Return the (X, Y) coordinate for the center point of the cell that contains the specified text.  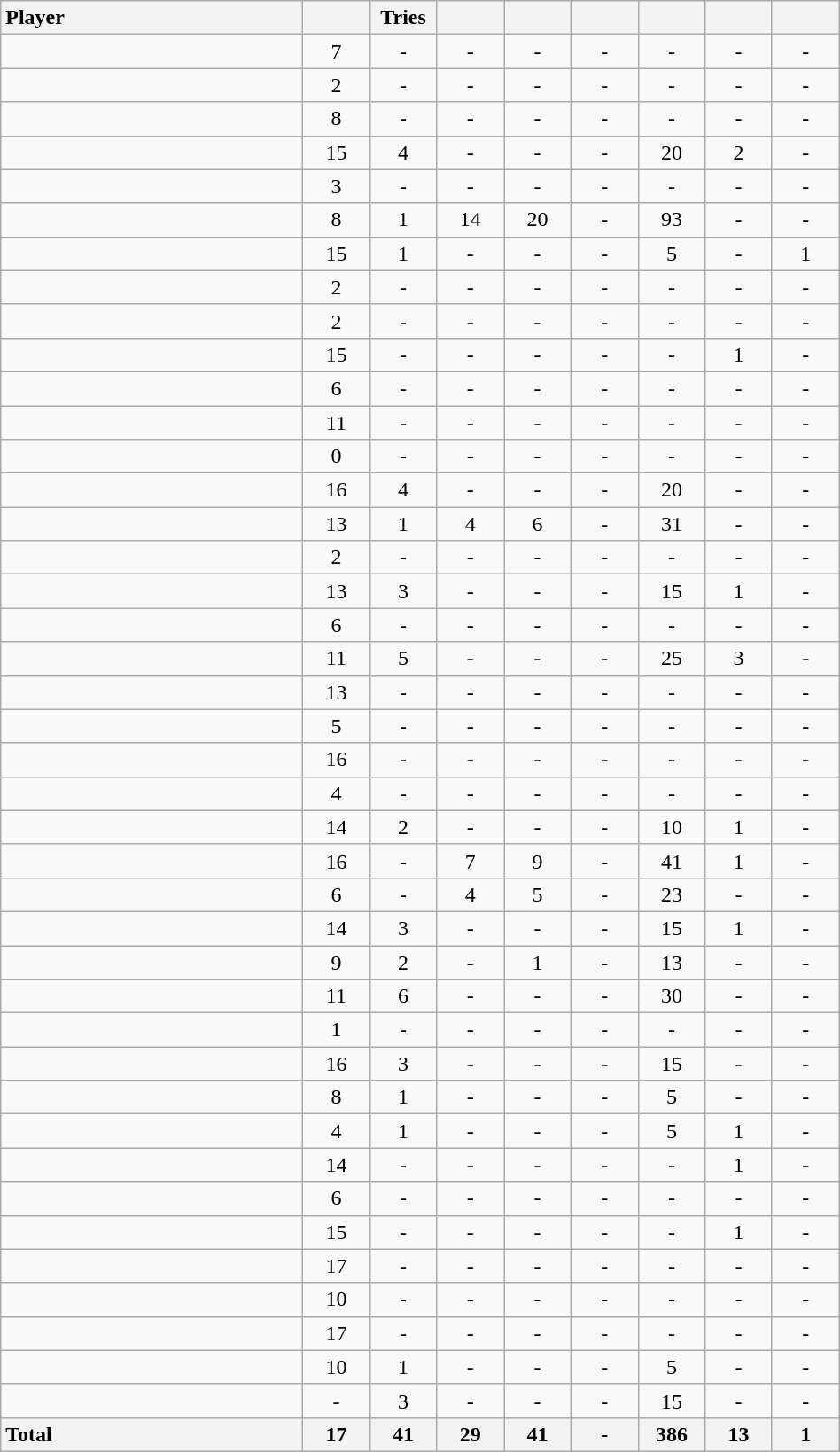
25 (672, 659)
23 (672, 894)
93 (672, 220)
0 (337, 457)
Total (152, 1434)
29 (471, 1434)
Player (152, 18)
30 (672, 996)
Tries (403, 18)
386 (672, 1434)
31 (672, 524)
